Provide the [X, Y] coordinate of the cell's center where the given text is located.  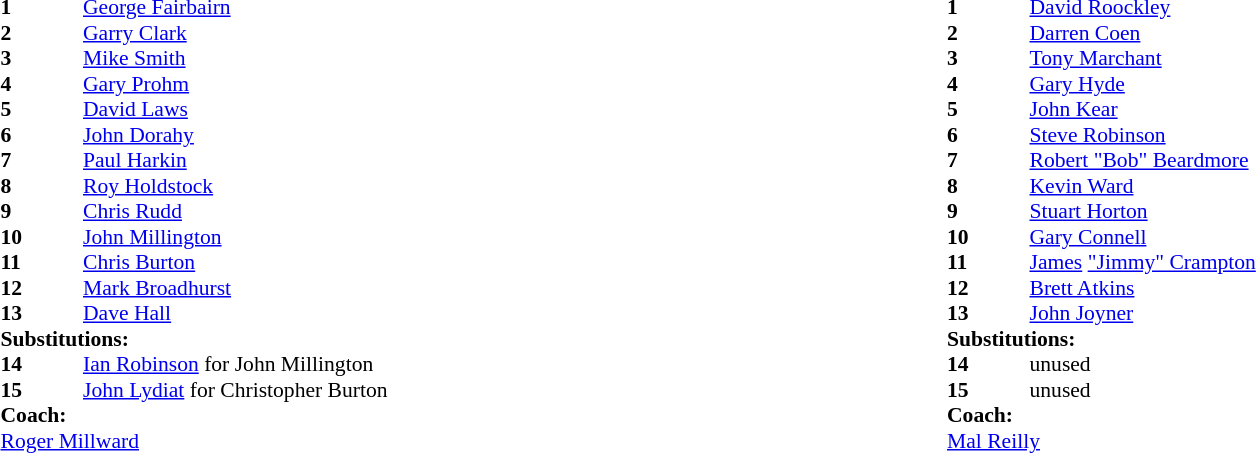
David Laws [236, 109]
John Lydiat for Christopher Burton [236, 390]
Roy Holdstock [236, 186]
Gary Prohm [236, 84]
Dave Hall [236, 313]
John Joyner [1143, 313]
Mike Smith [236, 59]
John Kear [1143, 109]
Chris Rudd [236, 211]
Kevin Ward [1143, 186]
Steve Robinson [1143, 135]
Brett Atkins [1143, 288]
Robert "Bob" Beardmore [1143, 161]
Stuart Horton [1143, 211]
Chris Burton [236, 263]
Gary Hyde [1143, 84]
James "Jimmy" Crampton [1143, 263]
John Millington [236, 237]
Ian Robinson for John Millington [236, 365]
Gary Connell [1143, 237]
Paul Harkin [236, 161]
Tony Marchant [1143, 59]
Mark Broadhurst [236, 288]
John Dorahy [236, 135]
Garry Clark [236, 33]
Darren Coen [1143, 33]
